Scan for the cell matching the given text and deliver its (x, y) coordinate at center. 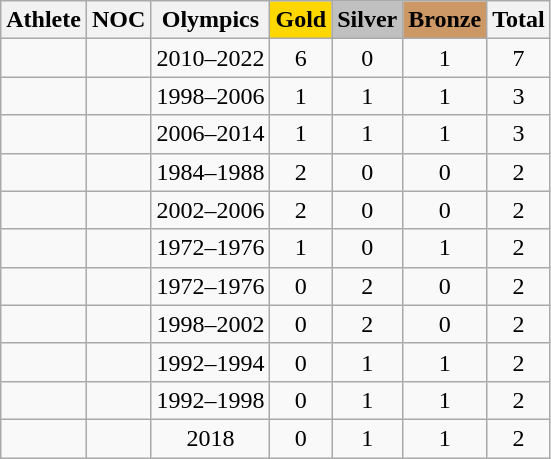
Total (519, 20)
2018 (210, 438)
6 (301, 58)
Bronze (445, 20)
1998–2006 (210, 96)
2006–2014 (210, 134)
1992–1998 (210, 400)
Olympics (210, 20)
Silver (368, 20)
2010–2022 (210, 58)
1998–2002 (210, 324)
1992–1994 (210, 362)
7 (519, 58)
2002–2006 (210, 210)
1984–1988 (210, 172)
Athlete (44, 20)
NOC (118, 20)
Gold (301, 20)
